Output the (x, y) coordinate of the center of the cell containing the given text.  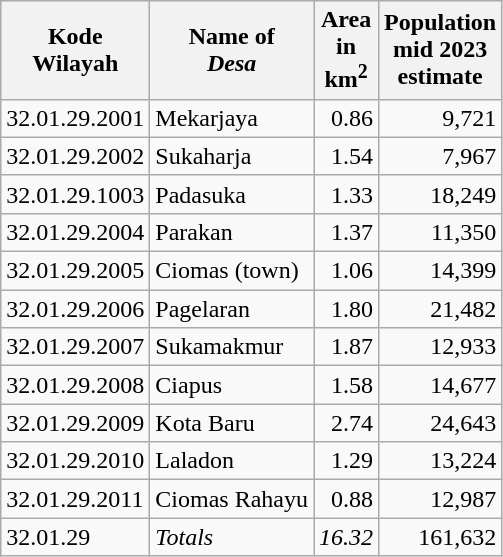
14,399 (440, 271)
Populationmid 2023estimate (440, 50)
0.88 (346, 499)
13,224 (440, 461)
32.01.29.2009 (76, 423)
1.80 (346, 309)
Totals (232, 537)
32.01.29.2005 (76, 271)
9,721 (440, 118)
1.37 (346, 232)
1.54 (346, 156)
7,967 (440, 156)
0.86 (346, 118)
32.01.29.2011 (76, 499)
14,677 (440, 385)
Sukamakmur (232, 347)
Mekarjaya (232, 118)
1.29 (346, 461)
18,249 (440, 194)
32.01.29.2008 (76, 385)
1.06 (346, 271)
161,632 (440, 537)
16.32 (346, 537)
32.01.29.2006 (76, 309)
11,350 (440, 232)
Name of Desa (232, 50)
12,987 (440, 499)
Ciomas (town) (232, 271)
32.01.29.1003 (76, 194)
24,643 (440, 423)
21,482 (440, 309)
12,933 (440, 347)
32.01.29.2007 (76, 347)
Parakan (232, 232)
1.33 (346, 194)
Padasuka (232, 194)
Kode Wilayah (76, 50)
Sukaharja (232, 156)
2.74 (346, 423)
32.01.29.2004 (76, 232)
32.01.29.2002 (76, 156)
Area in km2 (346, 50)
Ciomas Rahayu (232, 499)
32.01.29.2010 (76, 461)
32.01.29.2001 (76, 118)
Laladon (232, 461)
Kota Baru (232, 423)
Pagelaran (232, 309)
1.87 (346, 347)
32.01.29 (76, 537)
1.58 (346, 385)
Ciapus (232, 385)
